For the text-containing cell, return its midpoint in [x, y] coordinate format. 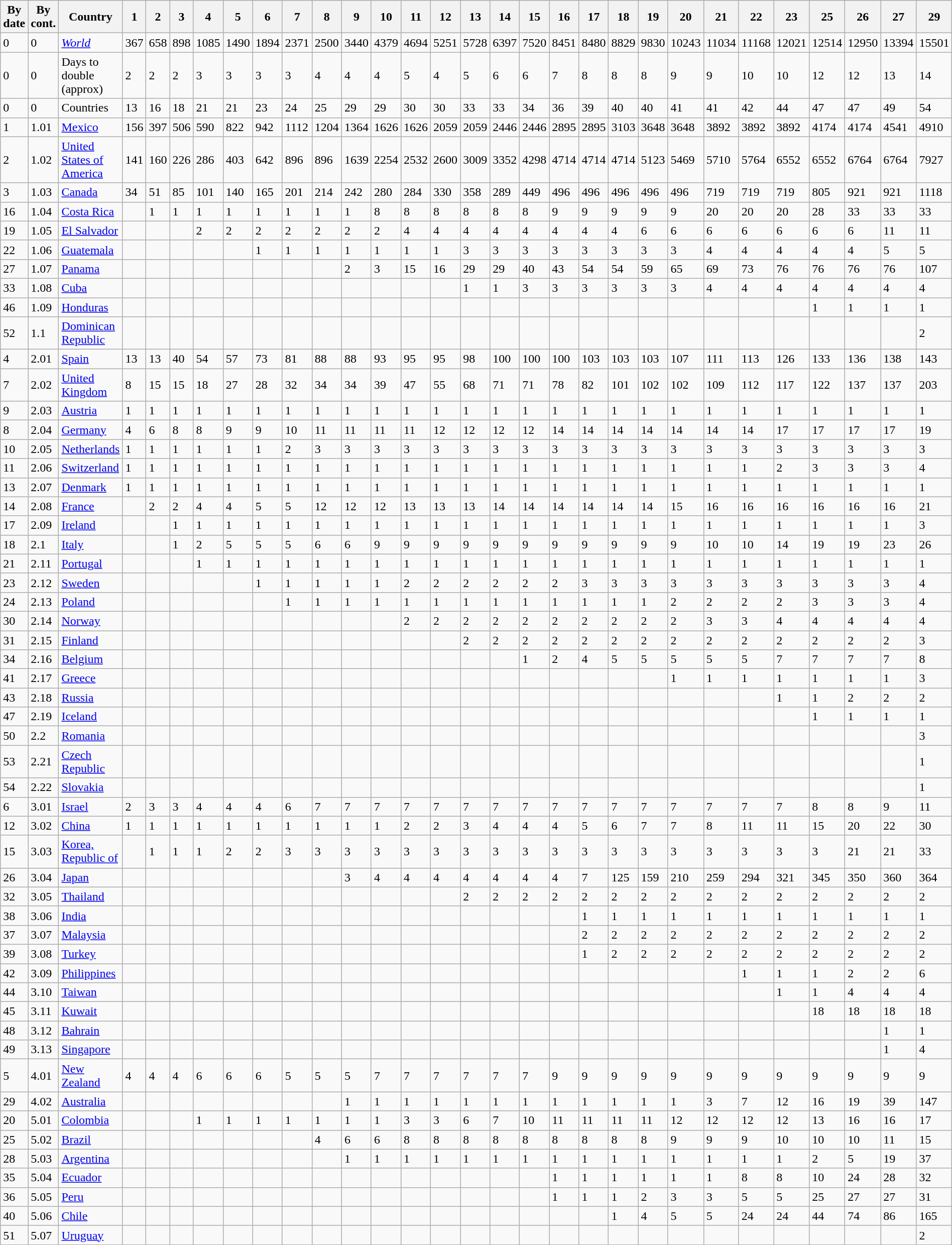
2.16 [43, 659]
1639 [356, 160]
5.05 [43, 1197]
1.07 [43, 269]
Romania [90, 736]
5.07 [43, 1235]
2.12 [43, 583]
15501 [934, 43]
98 [475, 359]
By date [14, 17]
5.01 [43, 1120]
Colombia [90, 1120]
Slovakia [90, 787]
12021 [791, 43]
133 [827, 359]
53 [14, 761]
Ireland [90, 525]
1.03 [43, 192]
156 [135, 127]
74 [863, 1216]
136 [863, 359]
55 [446, 385]
35 [14, 1178]
Thailand [90, 896]
Cuba [90, 288]
Finland [90, 640]
2.1 [43, 544]
3.06 [43, 916]
Country [90, 17]
Bahrain [90, 1031]
Countries [90, 108]
1085 [208, 43]
13394 [899, 43]
3.03 [43, 852]
52 [14, 333]
2.02 [43, 385]
3103 [624, 127]
805 [827, 192]
2.08 [43, 506]
3.08 [43, 954]
2.21 [43, 761]
82 [593, 385]
59 [653, 269]
10243 [686, 43]
138 [899, 359]
Australia [90, 1101]
143 [934, 359]
1.05 [43, 231]
214 [326, 192]
85 [182, 192]
7520 [534, 43]
81 [297, 359]
2.04 [43, 430]
1.06 [43, 250]
93 [386, 359]
Spain [90, 359]
286 [208, 160]
111 [721, 359]
Switzerland [90, 468]
397 [158, 127]
1.04 [43, 211]
2.09 [43, 525]
3352 [505, 160]
2.01 [43, 359]
5.04 [43, 1178]
113 [756, 359]
Peru [90, 1197]
4910 [934, 127]
122 [827, 385]
68 [475, 385]
2600 [446, 160]
242 [356, 192]
4379 [386, 43]
898 [182, 43]
364 [934, 877]
1490 [238, 43]
11168 [756, 43]
Chile [90, 1216]
590 [208, 127]
Costa Rica [90, 211]
125 [624, 877]
2.11 [43, 563]
78 [564, 385]
Netherlands [90, 449]
942 [267, 127]
4.02 [43, 1101]
Japan [90, 877]
5123 [653, 160]
5.03 [43, 1159]
United States of America [90, 160]
226 [182, 160]
3.12 [43, 1031]
5728 [475, 43]
50 [14, 736]
1118 [934, 192]
345 [827, 877]
Turkey [90, 954]
Austria [90, 411]
1.01 [43, 127]
World [90, 43]
57 [238, 359]
45 [14, 1011]
284 [416, 192]
259 [721, 877]
Germany [90, 430]
1894 [267, 43]
642 [267, 160]
350 [863, 877]
By cont. [43, 17]
2.15 [43, 640]
2532 [416, 160]
3.01 [43, 807]
2.05 [43, 449]
140 [238, 192]
9830 [653, 43]
Ecuador [90, 1178]
Days to double (approx) [90, 75]
3.09 [43, 973]
2.03 [43, 411]
1204 [326, 127]
117 [791, 385]
Brazil [90, 1140]
12514 [827, 43]
Italy [90, 544]
1.08 [43, 288]
5764 [756, 160]
3.10 [43, 992]
2254 [386, 160]
Philippines [90, 973]
3.04 [43, 877]
203 [934, 385]
289 [505, 192]
141 [135, 160]
8451 [564, 43]
2.14 [43, 621]
Singapore [90, 1050]
126 [791, 359]
5.06 [43, 1216]
3009 [475, 160]
358 [475, 192]
1112 [297, 127]
Portugal [90, 563]
3.11 [43, 1011]
2.06 [43, 468]
201 [297, 192]
Guatemala [90, 250]
Sweden [90, 583]
294 [756, 877]
6397 [505, 43]
38 [14, 916]
2.22 [43, 787]
5.02 [43, 1140]
2.13 [43, 602]
2500 [326, 43]
86 [899, 1216]
3.02 [43, 826]
China [90, 826]
2.17 [43, 678]
3440 [356, 43]
2.18 [43, 698]
2.19 [43, 717]
1.02 [43, 160]
330 [446, 192]
7927 [934, 160]
4.01 [43, 1076]
822 [238, 127]
Israel [90, 807]
3.05 [43, 896]
112 [756, 385]
France [90, 506]
109 [721, 385]
5469 [686, 160]
Poland [90, 602]
147 [934, 1101]
Russia [90, 698]
Mexico [90, 127]
506 [182, 127]
1364 [356, 127]
2371 [297, 43]
159 [653, 877]
69 [721, 269]
65 [686, 269]
280 [386, 192]
8480 [593, 43]
India [90, 916]
46 [14, 307]
449 [534, 192]
Canada [90, 192]
8829 [624, 43]
5710 [721, 160]
12950 [863, 43]
1.1 [43, 333]
367 [135, 43]
4541 [899, 127]
321 [791, 877]
Korea, Republic of [90, 852]
4694 [416, 43]
3.07 [43, 935]
Kuwait [90, 1011]
Malaysia [90, 935]
Argentina [90, 1159]
5251 [446, 43]
New Zealand [90, 1076]
11034 [721, 43]
Taiwan [90, 992]
Honduras [90, 307]
4298 [534, 160]
Dominican Republic [90, 333]
El Salvador [90, 231]
Panama [90, 269]
1.09 [43, 307]
Belgium [90, 659]
658 [158, 43]
2.2 [43, 736]
Uruguay [90, 1235]
360 [899, 877]
United Kingdom [90, 385]
2.07 [43, 487]
160 [158, 160]
Denmark [90, 487]
3.13 [43, 1050]
403 [238, 160]
Czech Republic [90, 761]
Greece [90, 678]
Norway [90, 621]
Iceland [90, 717]
210 [686, 877]
48 [14, 1031]
